For the text-containing cell, return its midpoint in (x, y) coordinate format. 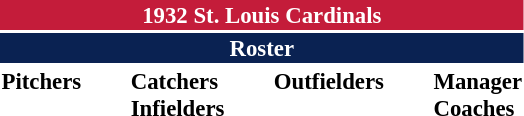
1932 St. Louis Cardinals (262, 15)
Roster (262, 48)
